Scan for the cell matching the given text and deliver its [X, Y] coordinate at center. 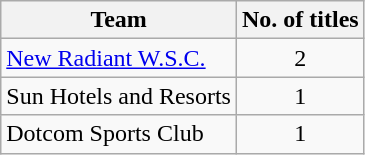
Dotcom Sports Club [119, 134]
New Radiant W.S.C. [119, 58]
Team [119, 20]
Sun Hotels and Resorts [119, 96]
2 [300, 58]
No. of titles [300, 20]
